Capture the cell that displays the provided text and extract its [x, y] central coordinate. 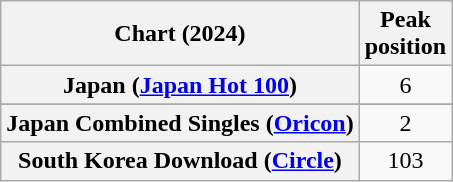
Japan (Japan Hot 100) [180, 85]
103 [405, 161]
Peakposition [405, 34]
Japan Combined Singles (Oricon) [180, 123]
South Korea Download (Circle) [180, 161]
Chart (2024) [180, 34]
2 [405, 123]
6 [405, 85]
